Output the (X, Y) coordinate of the center of the cell containing the given text.  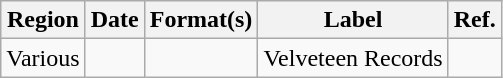
Region (43, 20)
Velveteen Records (353, 58)
Various (43, 58)
Format(s) (201, 20)
Label (353, 20)
Date (114, 20)
Ref. (474, 20)
